Search for the cell housing the specified text and yield its (x, y) center coordinate. 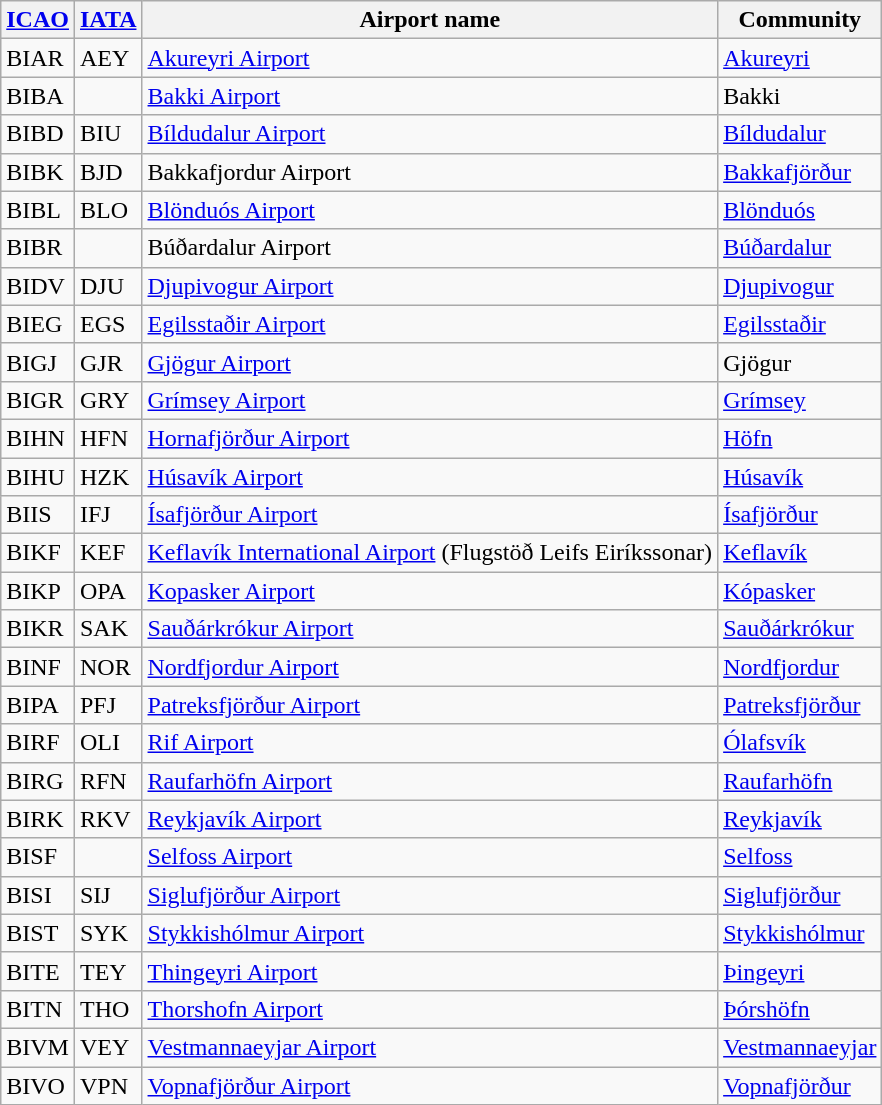
Kopasker Airport (430, 591)
Vestmannaeyjar (800, 1047)
OLI (108, 743)
HZK (108, 477)
Siglufjörður Airport (430, 895)
Gjögur (800, 362)
BIDV (38, 286)
Siglufjörður (800, 895)
BLO (108, 210)
Höfn (800, 438)
VEY (108, 1047)
NOR (108, 667)
BITE (38, 971)
BIKR (38, 629)
BIAR (38, 58)
BIBD (38, 134)
Stykkishólmur Airport (430, 933)
Keflavík (800, 553)
Ísafjörður (800, 515)
Grímsey Airport (430, 400)
BIHU (38, 477)
Reykjavík (800, 819)
KEF (108, 553)
Airport name (430, 20)
Selfoss Airport (430, 857)
ICAO (38, 20)
Húsavík (800, 477)
Þingeyri (800, 971)
THO (108, 1009)
Stykkishólmur (800, 933)
BIVO (38, 1085)
Búðardalur Airport (430, 248)
RFN (108, 781)
Nordfjordur (800, 667)
BIPA (38, 705)
VPN (108, 1085)
Húsavík Airport (430, 477)
BIRG (38, 781)
BIKP (38, 591)
Ólafsvík (800, 743)
Hornafjörður Airport (430, 438)
BISF (38, 857)
Nordfjordur Airport (430, 667)
BIRK (38, 819)
Community (800, 20)
Patreksfjörður Airport (430, 705)
BJD (108, 172)
BIBA (38, 96)
Bakki (800, 96)
GRY (108, 400)
BIRF (38, 743)
Thorshofn Airport (430, 1009)
Egilsstaðir Airport (430, 324)
SAK (108, 629)
AEY (108, 58)
Akureyri (800, 58)
BIBR (38, 248)
Bakkafjordur Airport (430, 172)
BIBK (38, 172)
Bíldudalur (800, 134)
Akureyri Airport (430, 58)
BIBL (38, 210)
BIHN (38, 438)
Grímsey (800, 400)
BIGJ (38, 362)
BIKF (38, 553)
Bíldudalur Airport (430, 134)
Búðardalur (800, 248)
BITN (38, 1009)
BIIS (38, 515)
Ísafjörður Airport (430, 515)
IFJ (108, 515)
BIEG (38, 324)
GJR (108, 362)
Raufarhöfn Airport (430, 781)
SYK (108, 933)
Sauðárkrókur Airport (430, 629)
Blönduós Airport (430, 210)
BIGR (38, 400)
TEY (108, 971)
IATA (108, 20)
Bakkafjörður (800, 172)
PFJ (108, 705)
DJU (108, 286)
RKV (108, 819)
Keflavík International Airport (Flugstöð Leifs Eiríkssonar) (430, 553)
HFN (108, 438)
BIST (38, 933)
Djupivogur Airport (430, 286)
Patreksfjörður (800, 705)
BIU (108, 134)
Selfoss (800, 857)
Blönduós (800, 210)
OPA (108, 591)
BINF (38, 667)
Sauðárkrókur (800, 629)
Raufarhöfn (800, 781)
SIJ (108, 895)
Bakki Airport (430, 96)
BIVM (38, 1047)
EGS (108, 324)
Egilsstaðir (800, 324)
Gjögur Airport (430, 362)
Vestmannaeyjar Airport (430, 1047)
Kópasker (800, 591)
Rif Airport (430, 743)
Vopnafjörður (800, 1085)
Vopnafjörður Airport (430, 1085)
Djupivogur (800, 286)
Þórshöfn (800, 1009)
Reykjavík Airport (430, 819)
BISI (38, 895)
Thingeyri Airport (430, 971)
